Detect which cell encompasses the target text, then output its [X, Y] center coordinate. 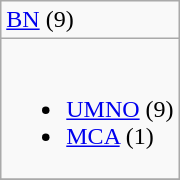
BN (9) [90, 20]
UMNO (9) MCA (1) [90, 109]
